Determine the [x, y] coordinate at the center of the cell enclosing the given text.  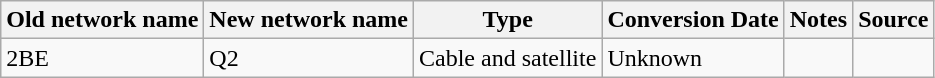
Notes [818, 20]
New network name [309, 20]
Source [894, 20]
Cable and satellite [508, 58]
Old network name [102, 20]
Unknown [693, 58]
Q2 [309, 58]
2BE [102, 58]
Conversion Date [693, 20]
Type [508, 20]
